Identify which cell holds the provided text, then report its (X, Y) central coordinate. 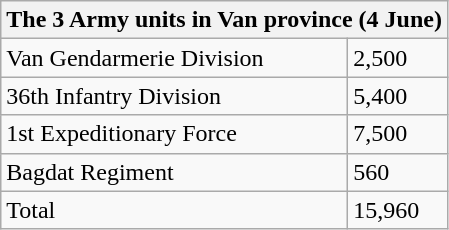
The 3 Army units in Van province (4 June) (224, 20)
15,960 (398, 210)
Van Gendarmerie Division (174, 58)
Total (174, 210)
2,500 (398, 58)
5,400 (398, 96)
Bagdat Regiment (174, 172)
560 (398, 172)
7,500 (398, 134)
1st Expeditionary Force (174, 134)
36th Infantry Division (174, 96)
